Extract the (x, y) coordinate from the center of the cell holding the provided text.  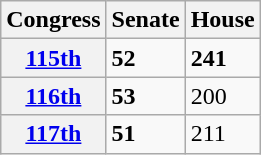
House (222, 20)
52 (146, 58)
51 (146, 134)
116th (54, 96)
Senate (146, 20)
Congress (54, 20)
211 (222, 134)
241 (222, 58)
200 (222, 96)
53 (146, 96)
115th (54, 58)
117th (54, 134)
